Find where the given text appears and provide that cell's center as (x, y) coordinate. 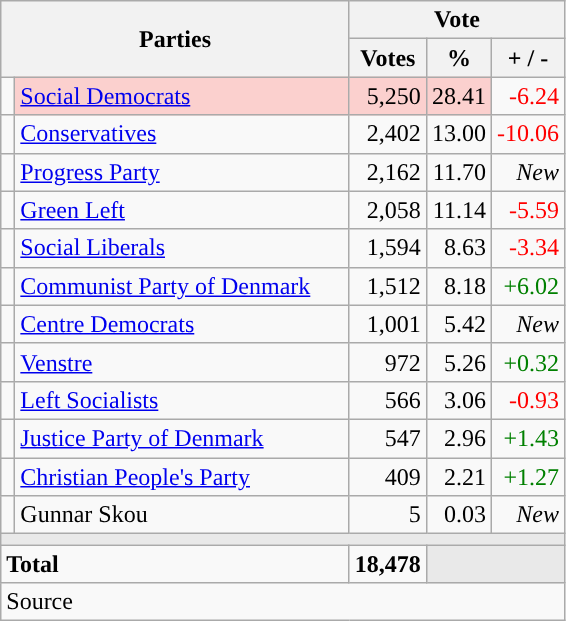
0.03 (458, 515)
-10.06 (528, 134)
Source (283, 602)
Total (176, 564)
Conservatives (182, 134)
3.06 (458, 400)
Parties (176, 39)
-0.93 (528, 400)
409 (388, 477)
2,058 (388, 210)
Centre Democrats (182, 324)
2,162 (388, 172)
Vote (456, 20)
Left Socialists (182, 400)
-6.24 (528, 96)
8.18 (458, 286)
5.42 (458, 324)
5 (388, 515)
8.63 (458, 248)
Social Liberals (182, 248)
1,001 (388, 324)
972 (388, 362)
2.96 (458, 438)
-5.59 (528, 210)
566 (388, 400)
+6.02 (528, 286)
2.21 (458, 477)
Christian People's Party (182, 477)
+ / - (528, 58)
+1.27 (528, 477)
1,594 (388, 248)
13.00 (458, 134)
Social Democrats (182, 96)
28.41 (458, 96)
Gunnar Skou (182, 515)
1,512 (388, 286)
% (458, 58)
547 (388, 438)
+1.43 (528, 438)
+0.32 (528, 362)
Venstre (182, 362)
-3.34 (528, 248)
11.14 (458, 210)
2,402 (388, 134)
Green Left (182, 210)
Progress Party (182, 172)
11.70 (458, 172)
5.26 (458, 362)
18,478 (388, 564)
Justice Party of Denmark (182, 438)
5,250 (388, 96)
Votes (388, 58)
Communist Party of Denmark (182, 286)
